Pinpoint the cell where the given text exists, returning its (x, y) midpoint coordinate. 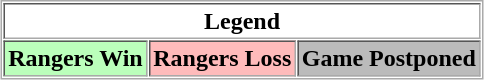
Legend (242, 21)
Rangers Win (76, 58)
Rangers Loss (222, 58)
Game Postponed (388, 58)
